For the text-containing cell, return its midpoint in [X, Y] coordinate format. 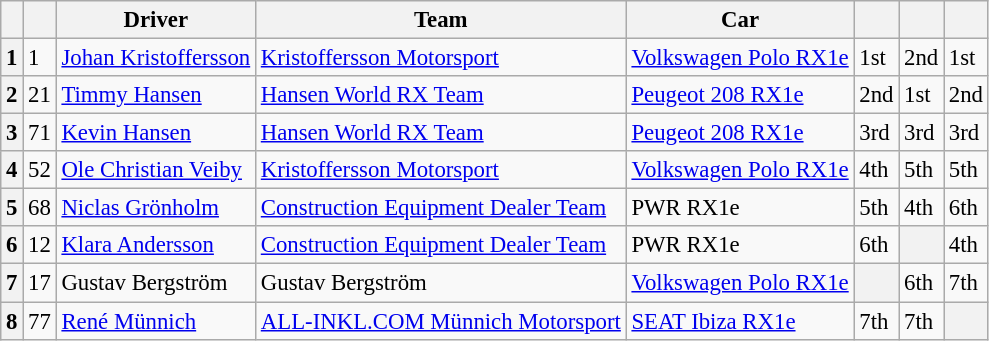
5 [12, 208]
7 [12, 283]
3 [12, 133]
71 [40, 133]
Niclas Grönholm [156, 208]
21 [40, 95]
17 [40, 283]
8 [12, 321]
68 [40, 208]
6 [12, 245]
Team [440, 20]
52 [40, 170]
SEAT Ibiza RX1e [740, 321]
Driver [156, 20]
Johan Kristoffersson [156, 58]
12 [40, 245]
Car [740, 20]
Ole Christian Veiby [156, 170]
René Münnich [156, 321]
ALL-INKL.COM Münnich Motorsport [440, 321]
2 [12, 95]
Klara Andersson [156, 245]
Kevin Hansen [156, 133]
Timmy Hansen [156, 95]
77 [40, 321]
4 [12, 170]
